Determine the (X, Y) coordinate at the center of the cell enclosing the given text.  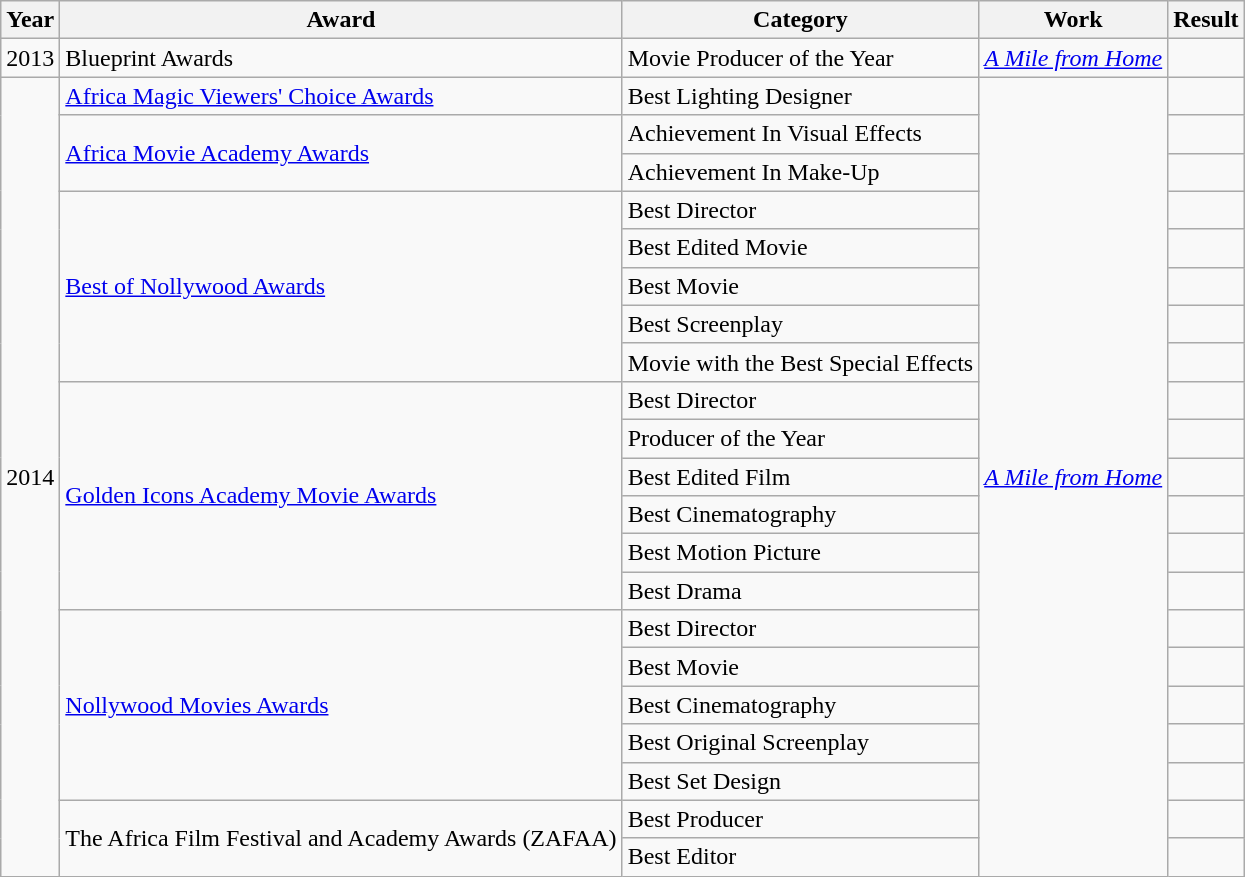
Best of Nollywood Awards (341, 286)
Result (1206, 20)
Best Motion Picture (800, 553)
Category (800, 20)
Best Editor (800, 857)
Achievement In Visual Effects (800, 134)
Achievement In Make-Up (800, 172)
The Africa Film Festival and Academy Awards (ZAFAA) (341, 838)
Blueprint Awards (341, 58)
2014 (30, 476)
Producer of the Year (800, 438)
Award (341, 20)
2013 (30, 58)
Best Set Design (800, 781)
Best Drama (800, 591)
Best Lighting Designer (800, 96)
Africa Movie Academy Awards (341, 153)
Africa Magic Viewers' Choice Awards (341, 96)
Year (30, 20)
Best Edited Movie (800, 248)
Movie with the Best Special Effects (800, 362)
Movie Producer of the Year (800, 58)
Golden Icons Academy Movie Awards (341, 495)
Best Screenplay (800, 324)
Nollywood Movies Awards (341, 705)
Best Producer (800, 819)
Best Edited Film (800, 477)
Best Original Screenplay (800, 743)
Work (1074, 20)
